Identify which cell holds the provided text, then report its (X, Y) central coordinate. 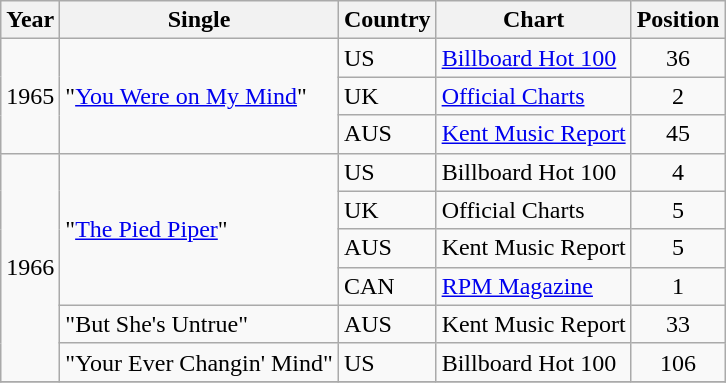
Chart (534, 20)
45 (678, 134)
"The Pied Piper" (200, 229)
"Your Ever Changin' Mind" (200, 362)
RPM Magazine (534, 286)
4 (678, 172)
106 (678, 362)
"You Were on My Mind" (200, 96)
CAN (387, 286)
Country (387, 20)
1 (678, 286)
1966 (30, 267)
Year (30, 20)
33 (678, 324)
Position (678, 20)
36 (678, 58)
"But She's Untrue" (200, 324)
1965 (30, 96)
Single (200, 20)
2 (678, 96)
